From the cell containing the given text, extract its center point as [X, Y] coordinate. 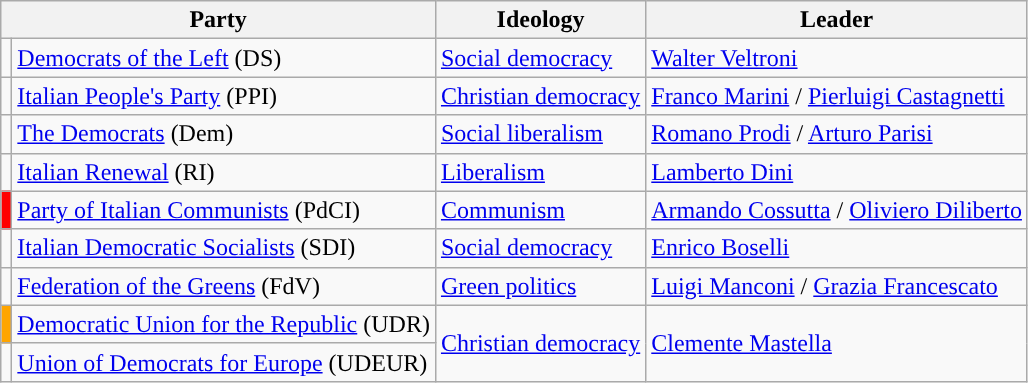
Social liberalism [540, 134]
Ideology [540, 20]
Romano Prodi / Arturo Parisi [837, 134]
Green politics [540, 286]
Walter Veltroni [837, 58]
Lamberto Dini [837, 172]
Italian Renewal (RI) [224, 172]
Italian Democratic Socialists (SDI) [224, 248]
Liberalism [540, 172]
The Democrats (Dem) [224, 134]
Luigi Manconi / Grazia Francescato [837, 286]
Enrico Boselli [837, 248]
Democratic Union for the Republic (UDR) [224, 324]
Leader [837, 20]
Franco Marini / Pierluigi Castagnetti [837, 96]
Union of Democrats for Europe (UDEUR) [224, 362]
Communism [540, 210]
Italian People's Party (PPI) [224, 96]
Federation of the Greens (FdV) [224, 286]
Democrats of the Left (DS) [224, 58]
Party of Italian Communists (PdCI) [224, 210]
Armando Cossutta / Oliviero Diliberto [837, 210]
Party [218, 20]
Clemente Mastella [837, 343]
